From the cell containing the given text, extract its center point as (x, y) coordinate. 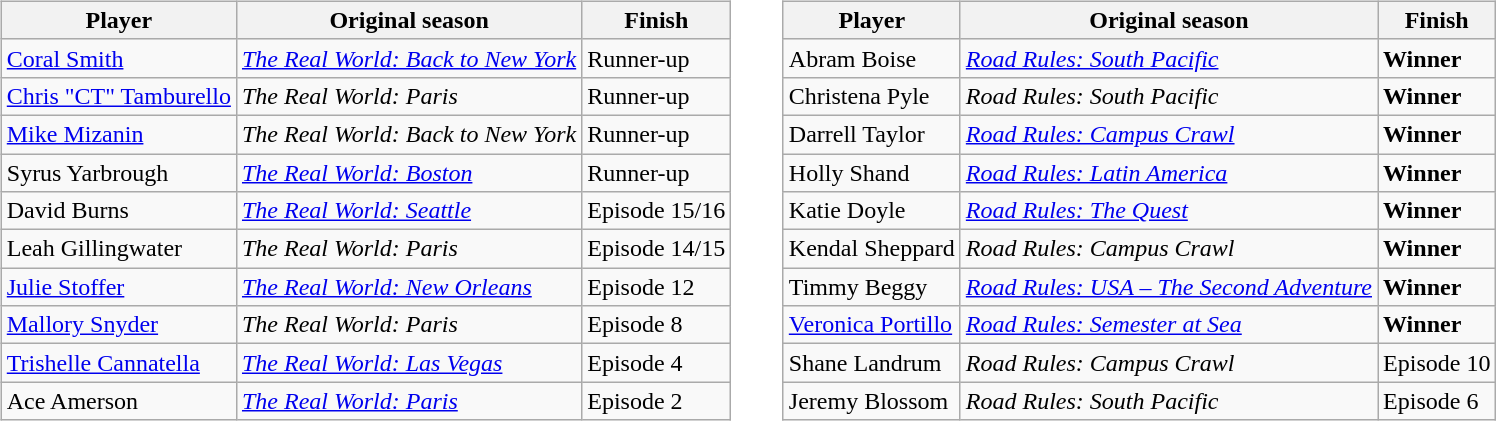
Darrell Taylor (872, 134)
Kendal Sheppard (872, 249)
The Real World: Las Vegas (408, 363)
Episode 6 (1437, 401)
Mike Mizanin (118, 134)
Timmy Beggy (872, 287)
Episode 4 (656, 363)
Ace Amerson (118, 401)
Veronica Portillo (872, 325)
Katie Doyle (872, 211)
Episode 10 (1437, 363)
Episode 12 (656, 287)
Syrus Yarbrough (118, 173)
Road Rules: Semester at Sea (1168, 325)
Episode 8 (656, 325)
Road Rules: The Quest (1168, 211)
Leah Gillingwater (118, 249)
Mallory Snyder (118, 325)
The Real World: New Orleans (408, 287)
Trishelle Cannatella (118, 363)
Episode 14/15 (656, 249)
David Burns (118, 211)
Road Rules: Latin America (1168, 173)
Episode 15/16 (656, 211)
Jeremy Blossom (872, 401)
Coral Smith (118, 58)
Abram Boise (872, 58)
Road Rules: USA – The Second Adventure (1168, 287)
Christena Pyle (872, 96)
Julie Stoffer (118, 287)
Holly Shand (872, 173)
The Real World: Seattle (408, 211)
Episode 2 (656, 401)
Chris "CT" Tamburello (118, 96)
Shane Landrum (872, 363)
The Real World: Boston (408, 173)
